For the text-containing cell, return its midpoint in (x, y) coordinate format. 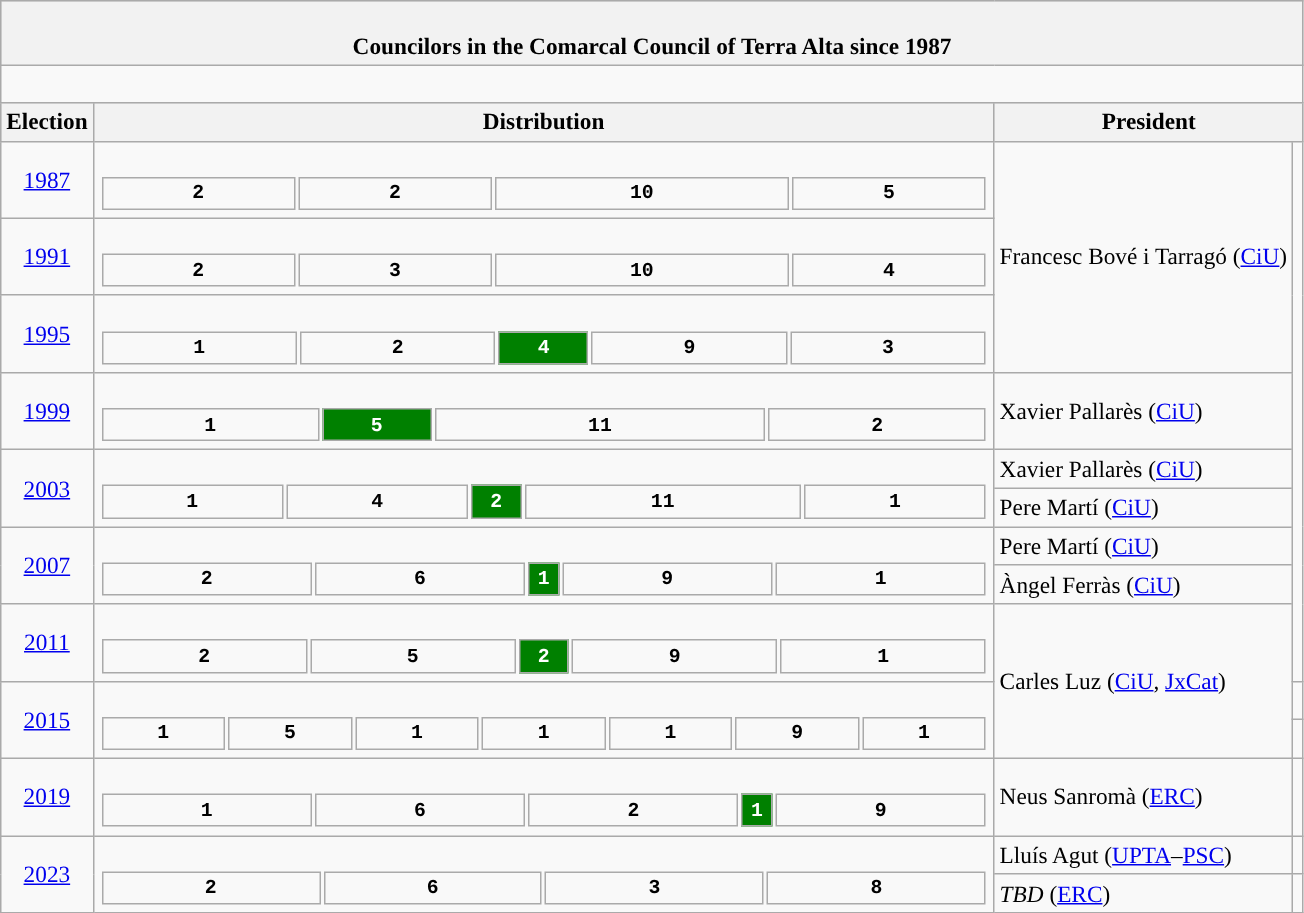
1 5 11 2 (544, 410)
2 6 1 9 1 (544, 564)
1 6 2 1 9 (544, 796)
1995 (47, 334)
TBD (ERC) (1143, 894)
2011 (47, 642)
1 5 1 1 1 9 1 (544, 720)
2 2 10 5 (544, 180)
1991 (47, 256)
2015 (47, 720)
Distribution (544, 122)
Àngel Ferràs (CiU) (1143, 584)
1 4 2 11 1 (544, 488)
Election (47, 122)
Councilors in the Comarcal Council of Terra Alta since 1987 (652, 32)
President (1148, 122)
2 5 2 9 1 (544, 642)
Carles Luz (CiU, JxCat) (1143, 681)
Francesc Bové i Tarragó (CiU) (1143, 256)
Neus Sanromà (ERC) (1143, 796)
2 3 10 4 (544, 256)
1 2 4 9 3 (544, 334)
Lluís Agut (UPTA–PSC) (1143, 854)
2023 (47, 874)
8 (876, 886)
2 6 3 8 (544, 874)
2003 (47, 488)
1987 (47, 180)
2007 (47, 564)
2019 (47, 796)
1999 (47, 410)
